Locate the cell with the specified text and output its (x, y) center coordinate. 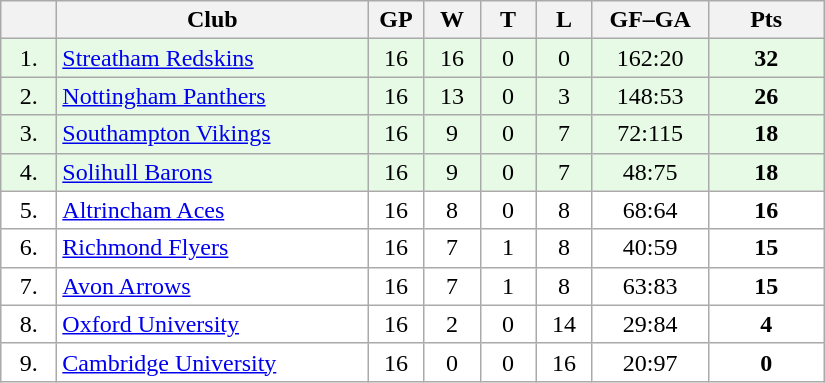
13 (452, 96)
48:75 (650, 172)
32 (766, 58)
29:84 (650, 324)
68:64 (650, 210)
63:83 (650, 286)
L (564, 20)
72:115 (650, 134)
2 (452, 324)
9. (29, 362)
14 (564, 324)
148:53 (650, 96)
Pts (766, 20)
Cambridge University (212, 362)
4. (29, 172)
T (508, 20)
20:97 (650, 362)
Avon Arrows (212, 286)
Streatham Redskins (212, 58)
3. (29, 134)
Altrincham Aces (212, 210)
2. (29, 96)
1. (29, 58)
Richmond Flyers (212, 248)
Solihull Barons (212, 172)
162:20 (650, 58)
GP (396, 20)
6. (29, 248)
Nottingham Panthers (212, 96)
5. (29, 210)
4 (766, 324)
W (452, 20)
Club (212, 20)
GF–GA (650, 20)
8. (29, 324)
3 (564, 96)
7. (29, 286)
26 (766, 96)
40:59 (650, 248)
Oxford University (212, 324)
Southampton Vikings (212, 134)
